Return the (x, y) coordinate for the center point of the cell that contains the specified text.  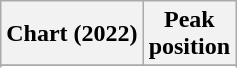
Peakposition (189, 34)
Chart (2022) (72, 34)
